Extract the (X, Y) coordinate from the center of the cell holding the provided text.  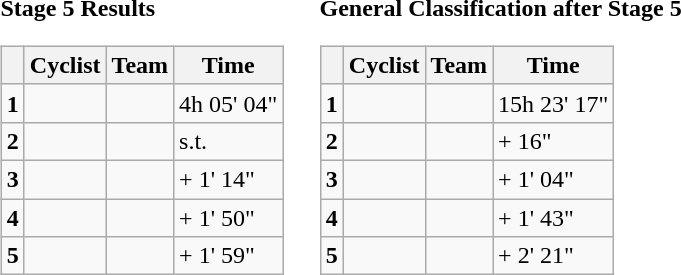
+ 1' 14" (228, 179)
+ 1' 59" (228, 256)
s.t. (228, 141)
15h 23' 17" (554, 103)
+ 1' 50" (228, 217)
+ 1' 43" (554, 217)
+ 2' 21" (554, 256)
+ 16" (554, 141)
+ 1' 04" (554, 179)
4h 05' 04" (228, 103)
